Pinpoint the cell where the given text exists, returning its (X, Y) midpoint coordinate. 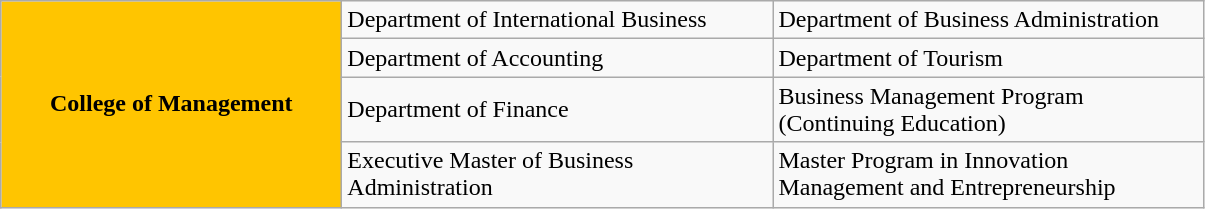
College of Management (172, 104)
Executive Master of Business Administration (558, 174)
Department of International Business (558, 20)
Department of Tourism (988, 58)
Master Program in Innovation Management and Entrepreneurship (988, 174)
Department of Accounting (558, 58)
Department of Finance (558, 110)
Department of Business Administration (988, 20)
Business Management Program (Continuing Education) (988, 110)
